Determine the [x, y] coordinate at the center of the cell enclosing the given text.  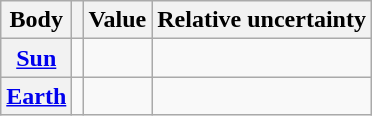
Relative uncertainty [262, 20]
Body [36, 20]
Earth [36, 96]
Value [118, 20]
Sun [36, 58]
